Detect which cell encompasses the target text, then output its (X, Y) center coordinate. 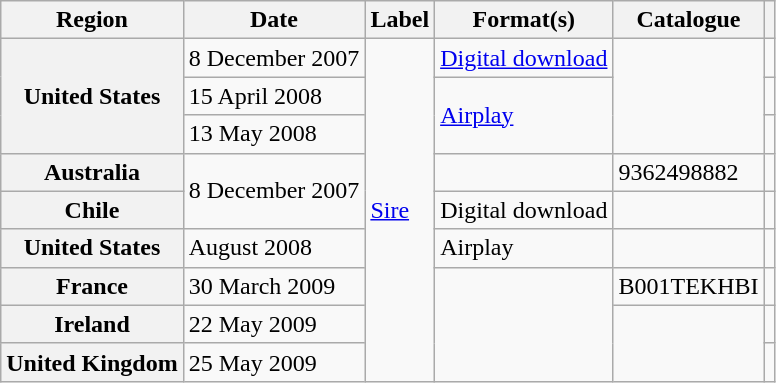
15 April 2008 (274, 96)
United Kingdom (92, 362)
30 March 2009 (274, 286)
25 May 2009 (274, 362)
Catalogue (688, 20)
22 May 2009 (274, 324)
Chile (92, 210)
August 2008 (274, 248)
Region (92, 20)
Australia (92, 172)
Sire (400, 210)
9362498882 (688, 172)
Format(s) (524, 20)
Ireland (92, 324)
France (92, 286)
B001TEKHBI (688, 286)
Label (400, 20)
Date (274, 20)
13 May 2008 (274, 134)
